Scan for the cell matching the given text and deliver its (X, Y) coordinate at center. 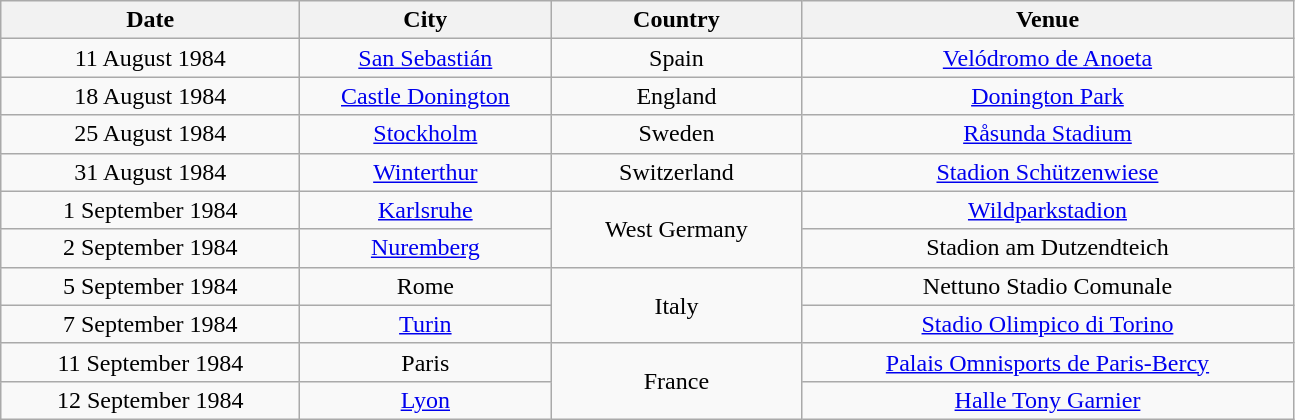
Stockholm (426, 134)
Velódromo de Anoeta (1048, 58)
7 September 1984 (150, 324)
Spain (676, 58)
Paris (426, 362)
France (676, 381)
Karlsruhe (426, 210)
San Sebastián (426, 58)
Turin (426, 324)
Winterthur (426, 172)
Sweden (676, 134)
West Germany (676, 229)
Castle Donington (426, 96)
11 September 1984 (150, 362)
5 September 1984 (150, 286)
Stadion am Dutzendteich (1048, 248)
Stadion Schützenwiese (1048, 172)
Donington Park (1048, 96)
Råsunda Stadium (1048, 134)
Halle Tony Garnier (1048, 400)
Country (676, 20)
1 September 1984 (150, 210)
England (676, 96)
2 September 1984 (150, 248)
Nettuno Stadio Comunale (1048, 286)
City (426, 20)
12 September 1984 (150, 400)
18 August 1984 (150, 96)
25 August 1984 (150, 134)
Venue (1048, 20)
Switzerland (676, 172)
Palais Omnisports de Paris-Bercy (1048, 362)
31 August 1984 (150, 172)
Wildparkstadion (1048, 210)
Lyon (426, 400)
Date (150, 20)
Rome (426, 286)
11 August 1984 (150, 58)
Italy (676, 305)
Nuremberg (426, 248)
Stadio Olimpico di Torino (1048, 324)
